Extract the (x, y) coordinate from the center of the cell holding the provided text.  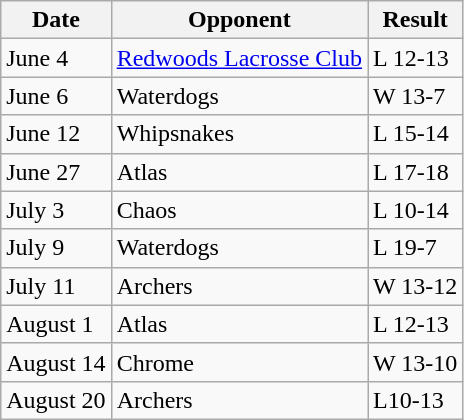
W 13-12 (416, 286)
W 13-10 (416, 362)
June 4 (56, 58)
Result (416, 20)
Date (56, 20)
July 11 (56, 286)
L 15-14 (416, 134)
July 3 (56, 210)
Whipsnakes (239, 134)
August 14 (56, 362)
August 20 (56, 400)
June 12 (56, 134)
Redwoods Lacrosse Club (239, 58)
L10-13 (416, 400)
June 27 (56, 172)
August 1 (56, 324)
Chrome (239, 362)
L 19-7 (416, 248)
Chaos (239, 210)
July 9 (56, 248)
Opponent (239, 20)
L 10-14 (416, 210)
L 17-18 (416, 172)
June 6 (56, 96)
W 13-7 (416, 96)
